Find where the given text appears and provide that cell's center as [x, y] coordinate. 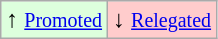
↑ Promoted [54, 20]
↓ Relegated [162, 20]
